Output the (x, y) coordinate of the center of the cell containing the given text.  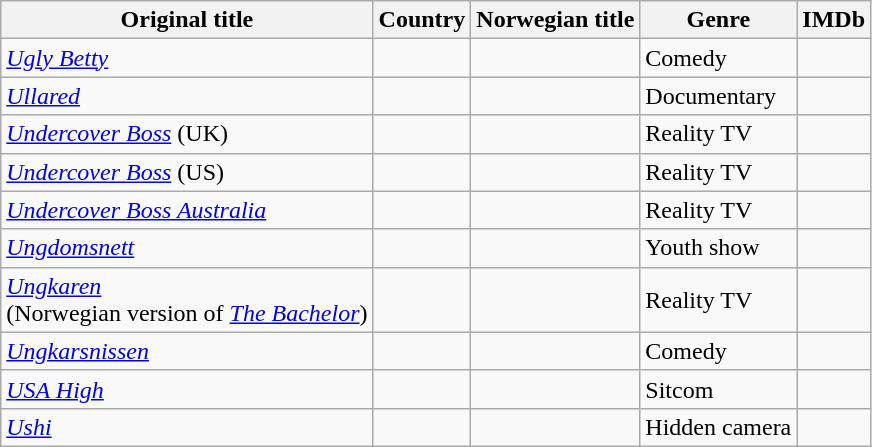
Ugly Betty (187, 58)
Undercover Boss Australia (187, 210)
Youth show (718, 248)
IMDb (834, 20)
Ungkarsnissen (187, 351)
Ullared (187, 96)
Sitcom (718, 389)
Documentary (718, 96)
Ungdomsnett (187, 248)
Ushi (187, 427)
Hidden camera (718, 427)
Norwegian title (556, 20)
Country (422, 20)
Undercover Boss (US) (187, 172)
Ungkaren (Norwegian version of The Bachelor) (187, 300)
USA High (187, 389)
Undercover Boss (UK) (187, 134)
Genre (718, 20)
Original title (187, 20)
